Find where the given text appears and provide that cell's center as (x, y) coordinate. 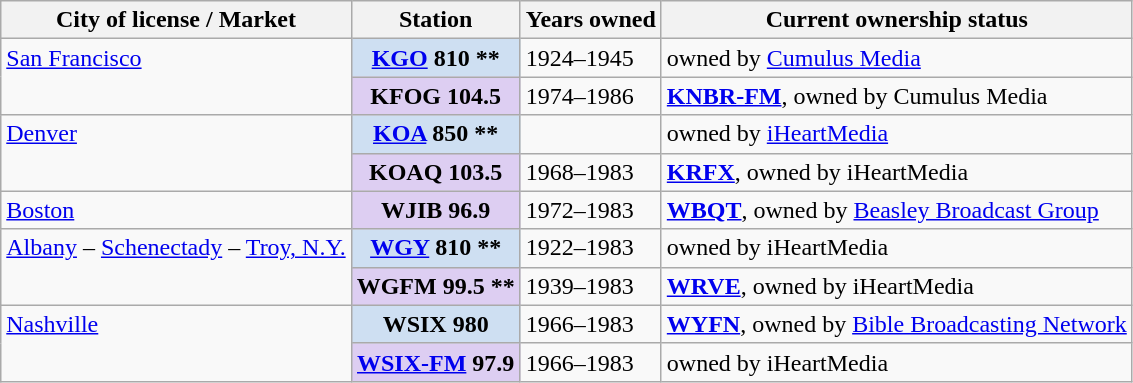
KFOG 104.5 (436, 96)
Station (436, 20)
KOA 850 ** (436, 134)
WJIB 96.9 (436, 210)
San Francisco (176, 77)
Albany – Schenectady – Troy, N.Y. (176, 267)
1972–1983 (590, 210)
Current ownership status (896, 20)
WRVE, owned by iHeartMedia (896, 286)
1922–1983 (590, 248)
KRFX, owned by iHeartMedia (896, 172)
1968–1983 (590, 172)
owned by Cumulus Media (896, 58)
WBQT, owned by Beasley Broadcast Group (896, 210)
1974–1986 (590, 96)
KOAQ 103.5 (436, 172)
WSIX-FM 97.9 (436, 362)
Denver (176, 153)
Nashville (176, 343)
WYFN, owned by Bible Broadcasting Network (896, 324)
WSIX 980 (436, 324)
KNBR-FM, owned by Cumulus Media (896, 96)
Years owned (590, 20)
WGFM 99.5 ** (436, 286)
City of license / Market (176, 20)
WGY 810 ** (436, 248)
Boston (176, 210)
1924–1945 (590, 58)
KGO 810 ** (436, 58)
1939–1983 (590, 286)
